Return [X, Y] of the center of cell containing provided text 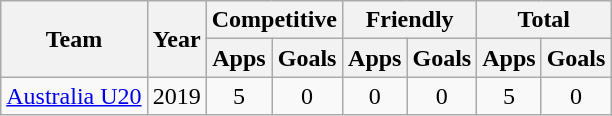
2019 [176, 96]
Australia U20 [74, 96]
Team [74, 39]
Friendly [410, 20]
Competitive [274, 20]
Year [176, 39]
Total [544, 20]
